Return the (x, y) coordinate for the center point of the cell that contains the specified text.  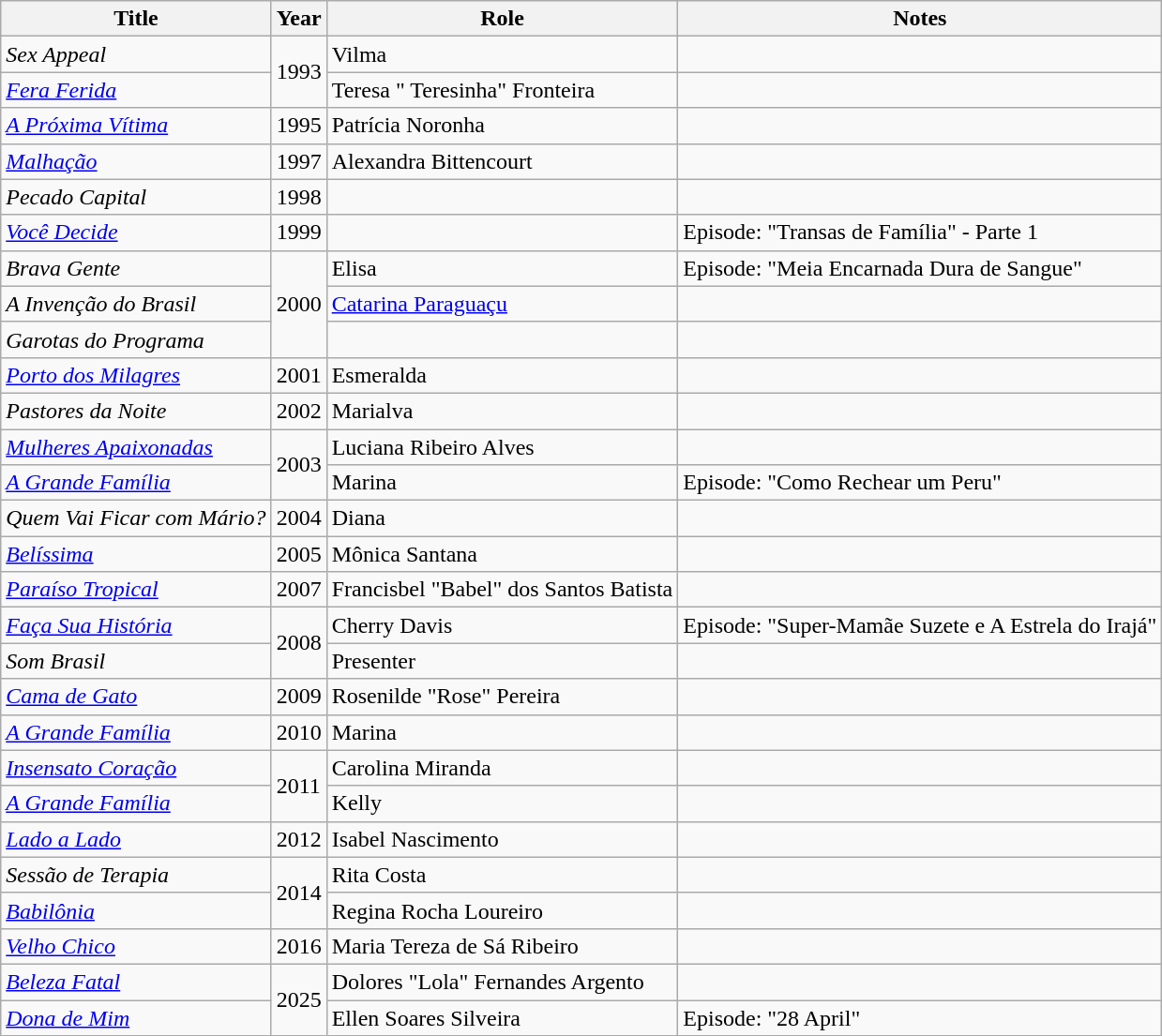
Sessão de Terapia (136, 875)
2000 (298, 304)
Ellen Soares Silveira (503, 1017)
Patrícia Noronha (503, 126)
Episode: "Transas de Família" - Parte 1 (920, 233)
Cherry Davis (503, 625)
Brava Gente (136, 268)
Teresa " Teresinha" Fronteira (503, 90)
Velho Chico (136, 946)
Mulheres Apaixonadas (136, 447)
2009 (298, 697)
Porto dos Milagres (136, 375)
Episode: "28 April" (920, 1017)
Mônica Santana (503, 554)
Rosenilde "Rose" Pereira (503, 697)
Year (298, 19)
2012 (298, 839)
Notes (920, 19)
Sex Appeal (136, 54)
Regina Rocha Loureiro (503, 910)
Rita Costa (503, 875)
2007 (298, 590)
Alexandra Bittencourt (503, 161)
Francisbel "Babel" dos Santos Batista (503, 590)
2004 (298, 518)
Belíssima (136, 554)
Lado a Lado (136, 839)
2011 (298, 786)
Malhação (136, 161)
1999 (298, 233)
Isabel Nascimento (503, 839)
2016 (298, 946)
Luciana Ribeiro Alves (503, 447)
Episode: "Meia Encarnada Dura de Sangue" (920, 268)
2014 (298, 893)
Dona de Mim (136, 1017)
Faça Sua História (136, 625)
Garotas do Programa (136, 339)
Pastores da Noite (136, 411)
Quem Vai Ficar com Mário? (136, 518)
2025 (298, 999)
A Próxima Vítima (136, 126)
2003 (298, 465)
Fera Ferida (136, 90)
Maria Tereza de Sá Ribeiro (503, 946)
Elisa (503, 268)
Paraíso Tropical (136, 590)
Esmeralda (503, 375)
Babilônia (136, 910)
1997 (298, 161)
Episode: "Como Rechear um Peru" (920, 483)
A Invenção do Brasil (136, 304)
Marialva (503, 411)
1993 (298, 72)
1995 (298, 126)
Vilma (503, 54)
2010 (298, 732)
Você Decide (136, 233)
2005 (298, 554)
2001 (298, 375)
Carolina Miranda (503, 768)
Presenter (503, 661)
Dolores "Lola" Fernandes Argento (503, 982)
Cama de Gato (136, 697)
1998 (298, 197)
2008 (298, 643)
Kelly (503, 803)
Episode: "Super-Mamãe Suzete e A Estrela do Irajá" (920, 625)
Som Brasil (136, 661)
Diana (503, 518)
2002 (298, 411)
Pecado Capital (136, 197)
Insensato Coração (136, 768)
Beleza Fatal (136, 982)
Catarina Paraguaçu (503, 304)
Title (136, 19)
Role (503, 19)
